Return the [x, y] coordinate for the center point of the cell that contains the specified text.  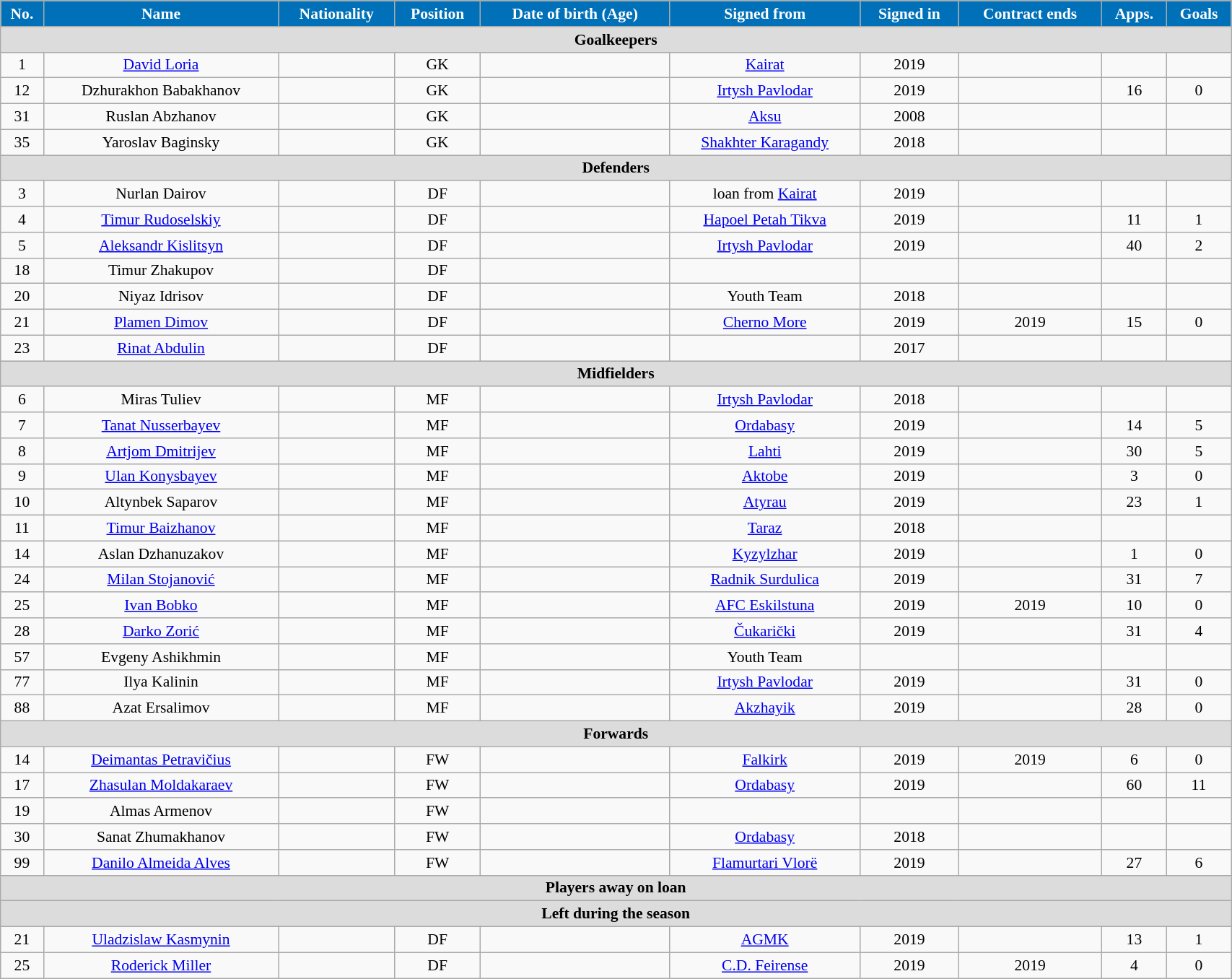
Defenders [616, 168]
20 [22, 297]
17 [22, 786]
Aktobe [765, 477]
Contract ends [1031, 14]
Almas Armenov [161, 812]
27 [1134, 863]
Taraz [765, 528]
Forwards [616, 734]
18 [22, 271]
19 [22, 812]
Kyzylzhar [765, 554]
Shakhter Karagandy [765, 142]
Deimantas Petravičius [161, 760]
Cherno More [765, 323]
57 [22, 657]
AFC Eskilstuna [765, 606]
Artjom Dmitrijev [161, 451]
Goalkeepers [616, 40]
Azat Ersalimov [161, 708]
C.D. Feirense [765, 965]
Evgeny Ashikhmin [161, 657]
AGMK [765, 940]
Goals [1198, 14]
Lahti [765, 451]
Ruslan Abzhanov [161, 117]
Akzhayik [765, 708]
Sanat Zhumakhanov [161, 837]
2 [1198, 245]
Rinat Abdulin [161, 348]
Aslan Dzhanuzakov [161, 554]
Atyrau [765, 502]
88 [22, 708]
Position [437, 14]
Uladzislaw Kasmynin [161, 940]
Dzhurakhon Babakhanov [161, 91]
Ilya Kalinin [161, 682]
Plamen Dimov [161, 323]
Nationality [336, 14]
Aleksandr Kislitsyn [161, 245]
40 [1134, 245]
Tanat Nusserbayev [161, 425]
2008 [909, 117]
Zhasulan Moldakaraev [161, 786]
60 [1134, 786]
No. [22, 14]
Aksu [765, 117]
8 [22, 451]
loan from Kairat [765, 194]
Timur Rudoselskiy [161, 219]
9 [22, 477]
Timur Zhakupov [161, 271]
Ulan Konysbayev [161, 477]
Altynbek Saparov [161, 502]
Kairat [765, 65]
77 [22, 682]
Players away on loan [616, 888]
Date of birth (Age) [575, 14]
16 [1134, 91]
Danilo Almeida Alves [161, 863]
15 [1134, 323]
Darko Zorić [161, 631]
13 [1134, 940]
Signed in [909, 14]
2017 [909, 348]
Radnik Surdulica [765, 580]
Ivan Bobko [161, 606]
Roderick Miller [161, 965]
Nurlan Dairov [161, 194]
99 [22, 863]
Čukarički [765, 631]
12 [22, 91]
Falkirk [765, 760]
Flamurtari Vlorë [765, 863]
Yaroslav Baginsky [161, 142]
Apps. [1134, 14]
35 [22, 142]
Milan Stojanović [161, 580]
Left during the season [616, 914]
Timur Baizhanov [161, 528]
David Loria [161, 65]
Hapoel Petah Tikva [765, 219]
Name [161, 14]
Midfielders [616, 374]
Miras Tuliev [161, 400]
Niyaz Idrisov [161, 297]
24 [22, 580]
Signed from [765, 14]
